Return (X, Y) of the center of cell containing provided text 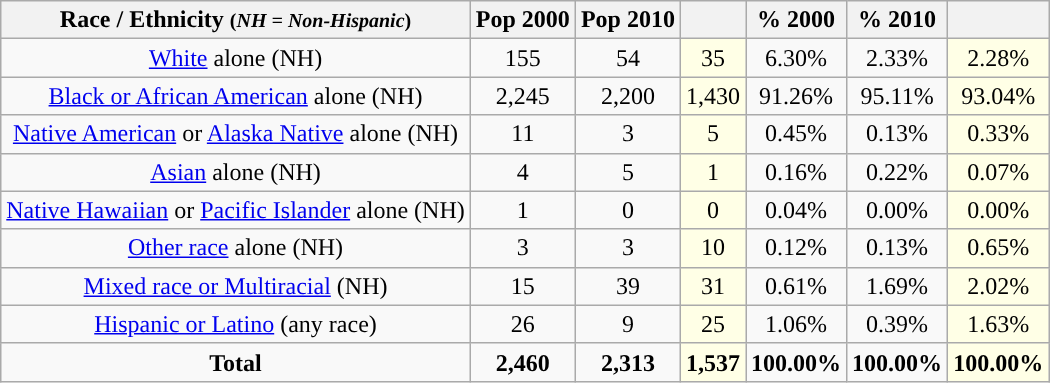
0.04% (796, 210)
Asian alone (NH) (236, 172)
0.33% (998, 134)
White alone (NH) (236, 58)
6.30% (796, 58)
93.04% (998, 96)
0.61% (796, 286)
Other race alone (NH) (236, 248)
9 (628, 324)
10 (712, 248)
Native American or Alaska Native alone (NH) (236, 134)
Pop 2010 (628, 20)
Pop 2000 (522, 20)
54 (628, 58)
0.16% (796, 172)
11 (522, 134)
0.07% (998, 172)
1,537 (712, 362)
% 2000 (796, 20)
2,460 (522, 362)
155 (522, 58)
39 (628, 286)
2.02% (998, 286)
0.39% (898, 324)
0.65% (998, 248)
% 2010 (898, 20)
1.69% (898, 286)
95.11% (898, 96)
0.45% (796, 134)
Race / Ethnicity (NH = Non-Hispanic) (236, 20)
26 (522, 324)
1.63% (998, 324)
2,313 (628, 362)
Mixed race or Multiracial (NH) (236, 286)
4 (522, 172)
91.26% (796, 96)
2.28% (998, 58)
31 (712, 286)
1.06% (796, 324)
25 (712, 324)
2.33% (898, 58)
Total (236, 362)
Native Hawaiian or Pacific Islander alone (NH) (236, 210)
0.12% (796, 248)
2,200 (628, 96)
Hispanic or Latino (any race) (236, 324)
15 (522, 286)
2,245 (522, 96)
1,430 (712, 96)
0.22% (898, 172)
Black or African American alone (NH) (236, 96)
35 (712, 58)
